Pinpoint the cell where the given text exists, returning its [x, y] midpoint coordinate. 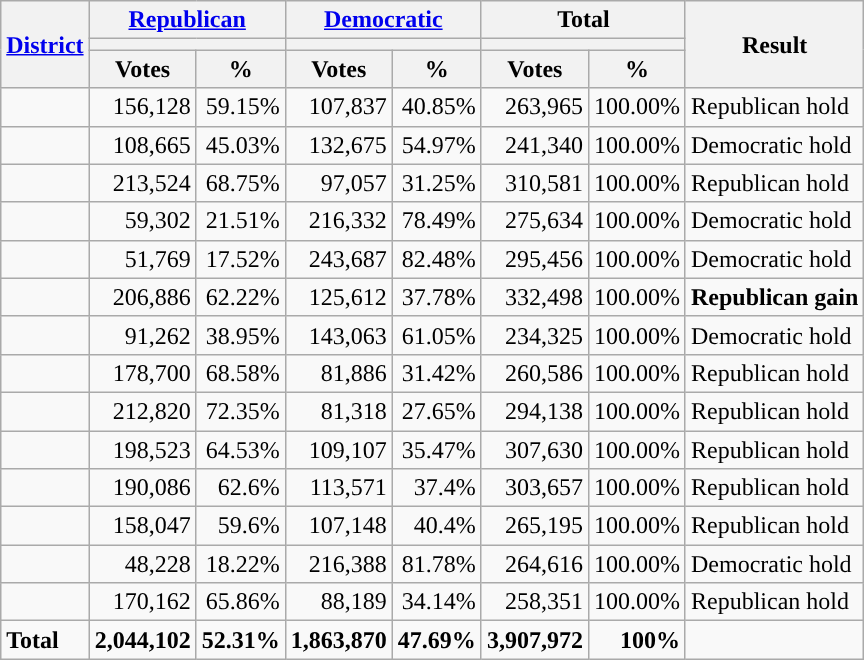
198,523 [142, 449]
260,586 [534, 373]
307,630 [534, 449]
81.78% [436, 564]
Republican gain [774, 297]
68.75% [240, 183]
310,581 [534, 183]
38.95% [240, 335]
17.52% [240, 259]
40.85% [436, 107]
170,162 [142, 602]
59.15% [240, 107]
34.14% [436, 602]
Republican [187, 20]
54.97% [436, 145]
81,886 [338, 373]
132,675 [338, 145]
275,634 [534, 221]
234,325 [534, 335]
216,332 [338, 221]
107,837 [338, 107]
37.4% [436, 488]
97,057 [338, 183]
31.25% [436, 183]
59.6% [240, 526]
48,228 [142, 564]
303,657 [534, 488]
125,612 [338, 297]
265,195 [534, 526]
264,616 [534, 564]
91,262 [142, 335]
158,047 [142, 526]
18.22% [240, 564]
51,769 [142, 259]
35.47% [436, 449]
156,128 [142, 107]
295,456 [534, 259]
62.22% [240, 297]
27.65% [436, 411]
31.42% [436, 373]
294,138 [534, 411]
213,524 [142, 183]
65.86% [240, 602]
District [45, 44]
81,318 [338, 411]
143,063 [338, 335]
243,687 [338, 259]
Democratic [383, 20]
62.6% [240, 488]
64.53% [240, 449]
47.69% [436, 640]
3,907,972 [534, 640]
178,700 [142, 373]
59,302 [142, 221]
263,965 [534, 107]
100% [636, 640]
Result [774, 44]
45.03% [240, 145]
82.48% [436, 259]
37.78% [436, 297]
61.05% [436, 335]
109,107 [338, 449]
206,886 [142, 297]
212,820 [142, 411]
52.31% [240, 640]
68.58% [240, 373]
1,863,870 [338, 640]
72.35% [240, 411]
88,189 [338, 602]
258,351 [534, 602]
332,498 [534, 297]
21.51% [240, 221]
241,340 [534, 145]
40.4% [436, 526]
108,665 [142, 145]
2,044,102 [142, 640]
216,388 [338, 564]
113,571 [338, 488]
107,148 [338, 526]
78.49% [436, 221]
190,086 [142, 488]
